Determine the [x, y] coordinate at the center of the cell enclosing the given text.  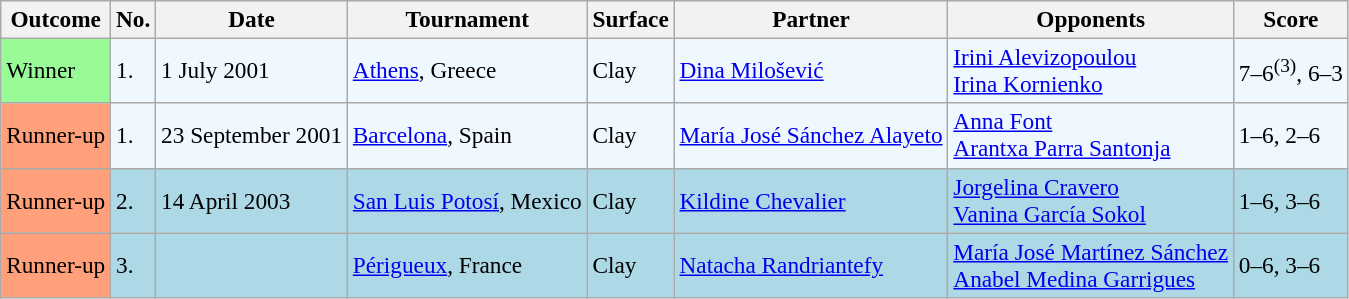
Périgueux, France [467, 264]
Dina Milošević [811, 70]
Outcome [56, 19]
7–6(3), 6–3 [1290, 70]
Barcelona, Spain [467, 136]
23 September 2001 [252, 136]
Score [1290, 19]
Date [252, 19]
Opponents [1090, 19]
María José Martínez Sánchez Anabel Medina Garrigues [1090, 264]
Jorgelina Cravero Vanina García Sokol [1090, 200]
Irini Alevizopoulou Irina Kornienko [1090, 70]
Partner [811, 19]
Anna Font Arantxa Parra Santonja [1090, 136]
San Luis Potosí, Mexico [467, 200]
14 April 2003 [252, 200]
María José Sánchez Alayeto [811, 136]
Surface [630, 19]
2. [134, 200]
Tournament [467, 19]
Athens, Greece [467, 70]
1 July 2001 [252, 70]
0–6, 3–6 [1290, 264]
1–6, 3–6 [1290, 200]
3. [134, 264]
Kildine Chevalier [811, 200]
1–6, 2–6 [1290, 136]
Winner [56, 70]
No. [134, 19]
Natacha Randriantefy [811, 264]
